Find where the given text appears and provide that cell's center as [X, Y] coordinate. 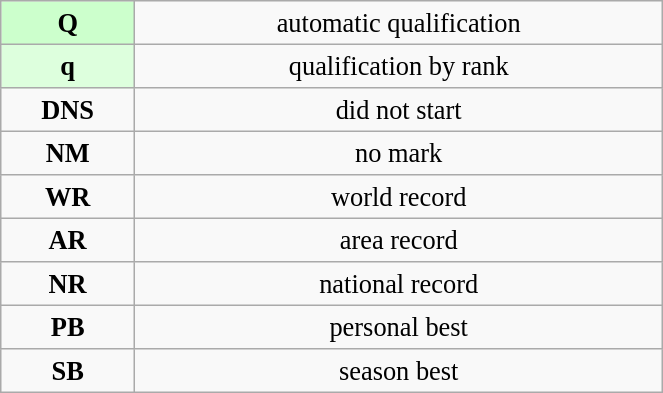
NR [68, 284]
DNS [68, 109]
world record [399, 197]
season best [399, 371]
q [68, 66]
NM [68, 153]
qualification by rank [399, 66]
AR [68, 240]
no mark [399, 153]
automatic qualification [399, 22]
did not start [399, 109]
personal best [399, 327]
area record [399, 240]
Q [68, 22]
WR [68, 197]
national record [399, 284]
SB [68, 371]
PB [68, 327]
